Search for the cell housing the specified text and yield its [x, y] center coordinate. 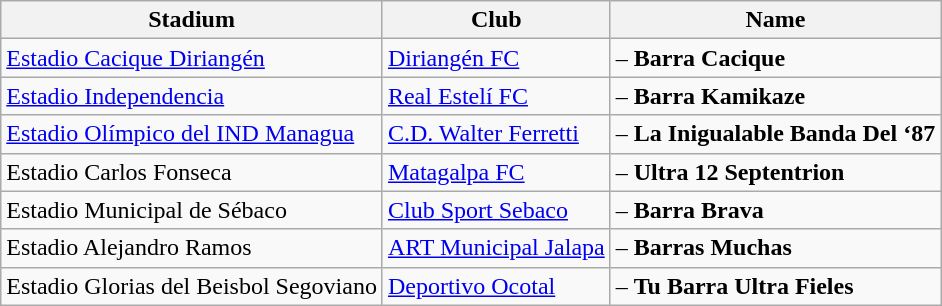
Diriangén FC [496, 58]
C.D. Walter Ferretti [496, 134]
Estadio Carlos Fonseca [192, 172]
Estadio Independencia [192, 96]
Name [775, 20]
– Barra Brava [775, 210]
– La Inigualable Banda Del ‘87 [775, 134]
– Tu Barra Ultra Fieles [775, 286]
Stadium [192, 20]
ART Municipal Jalapa [496, 248]
Estadio Municipal de Sébaco [192, 210]
Estadio Glorias del Beisbol Segoviano [192, 286]
Matagalpa FC [496, 172]
– Ultra 12 Septentrion [775, 172]
Club Sport Sebaco [496, 210]
– Barra Kamikaze [775, 96]
Real Estelí FC [496, 96]
– Barras Muchas [775, 248]
Estadio Alejandro Ramos [192, 248]
Estadio Cacique Diriangén [192, 58]
Deportivo Ocotal [496, 286]
Club [496, 20]
– Barra Cacique [775, 58]
Estadio Olímpico del IND Managua [192, 134]
